Return [X, Y] of the center of cell containing provided text 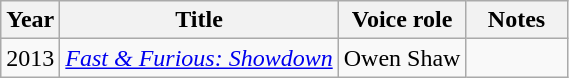
Owen Shaw [402, 58]
2013 [30, 58]
Voice role [402, 20]
Notes [516, 20]
Title [199, 20]
Fast & Furious: Showdown [199, 58]
Year [30, 20]
